Identify which cell holds the provided text, then report its [x, y] central coordinate. 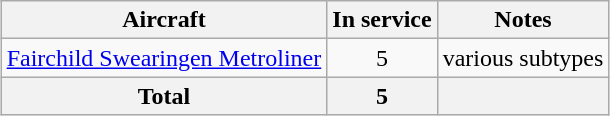
In service [382, 20]
Total [164, 96]
Notes [523, 20]
various subtypes [523, 58]
Fairchild Swearingen Metroliner [164, 58]
Aircraft [164, 20]
